Pinpoint the cell where the given text exists, returning its (x, y) midpoint coordinate. 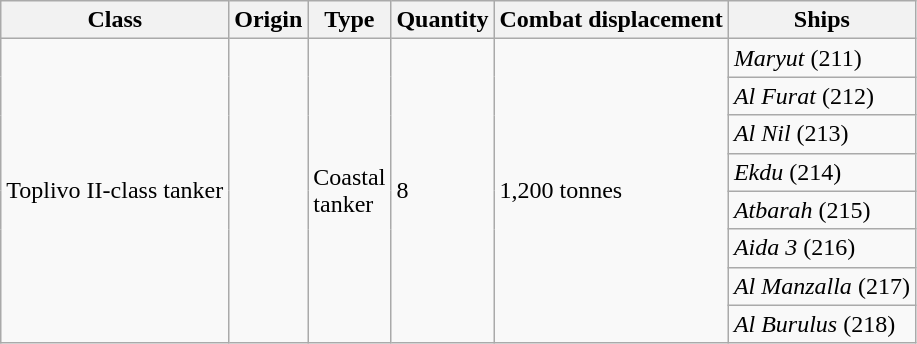
Toplivo II-class tanker (115, 191)
Origin (268, 20)
Class (115, 20)
Atbarah (215) (822, 210)
Coastaltanker (350, 191)
Ships (822, 20)
Type (350, 20)
1,200 tonnes (611, 191)
Ekdu (214) (822, 172)
Al Nil (213) (822, 134)
Al Furat (212) (822, 96)
8 (442, 191)
Aida 3 (216) (822, 248)
Quantity (442, 20)
Al Burulus (218) (822, 324)
Combat displacement (611, 20)
Maryut (211) (822, 58)
Al Manzalla (217) (822, 286)
